Provide the (X, Y) coordinate of the cell's center where the given text is located.  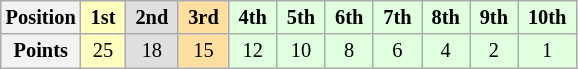
9th (494, 17)
4 (446, 51)
3rd (203, 17)
Position (41, 17)
2 (494, 51)
8 (349, 51)
15 (203, 51)
12 (253, 51)
6th (349, 17)
2nd (152, 17)
18 (152, 51)
4th (253, 17)
5th (301, 17)
1st (104, 17)
7th (397, 17)
6 (397, 51)
8th (446, 17)
10th (547, 17)
1 (547, 51)
25 (104, 51)
10 (301, 51)
Points (41, 51)
